Identify which cell holds the provided text, then report its [X, Y] central coordinate. 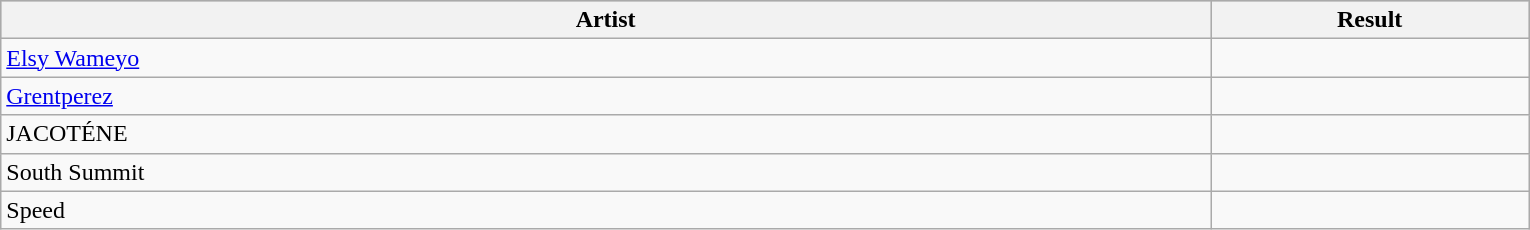
South Summit [606, 172]
Speed [606, 210]
Elsy Wameyo [606, 58]
Artist [606, 20]
Grentperez [606, 96]
JACOTÉNE [606, 134]
Result [1369, 20]
